For the text-containing cell, return its midpoint in (X, Y) coordinate format. 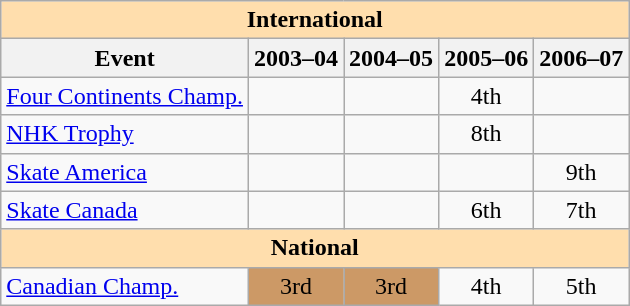
National (315, 248)
2006–07 (582, 58)
2004–05 (392, 58)
9th (582, 172)
Four Continents Champ. (125, 96)
6th (486, 210)
Skate America (125, 172)
5th (582, 286)
International (315, 20)
2005–06 (486, 58)
NHK Trophy (125, 134)
Event (125, 58)
8th (486, 134)
2003–04 (296, 58)
Canadian Champ. (125, 286)
7th (582, 210)
Skate Canada (125, 210)
